Capture the cell that displays the provided text and extract its (X, Y) central coordinate. 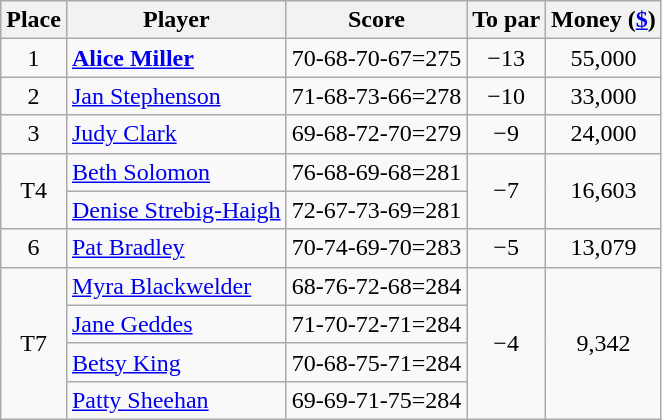
−7 (506, 191)
Jane Geddes (176, 324)
71-68-73-66=278 (376, 96)
71-70-72-71=284 (376, 324)
−13 (506, 58)
70-68-70-67=275 (376, 58)
Beth Solomon (176, 172)
24,000 (604, 134)
55,000 (604, 58)
Judy Clark (176, 134)
69-69-71-75=284 (376, 400)
Jan Stephenson (176, 96)
Player (176, 20)
Myra Blackwelder (176, 286)
3 (34, 134)
T7 (34, 343)
70-68-75-71=284 (376, 362)
16,603 (604, 191)
Money ($) (604, 20)
Betsy King (176, 362)
Alice Miller (176, 58)
2 (34, 96)
−4 (506, 343)
Score (376, 20)
68-76-72-68=284 (376, 286)
33,000 (604, 96)
−10 (506, 96)
76-68-69-68=281 (376, 172)
To par (506, 20)
1 (34, 58)
−5 (506, 248)
9,342 (604, 343)
Pat Bradley (176, 248)
T4 (34, 191)
Place (34, 20)
72-67-73-69=281 (376, 210)
69-68-72-70=279 (376, 134)
Patty Sheehan (176, 400)
13,079 (604, 248)
−9 (506, 134)
6 (34, 248)
Denise Strebig-Haigh (176, 210)
70-74-69-70=283 (376, 248)
